Determine the [X, Y] coordinate at the center of the cell enclosing the given text.  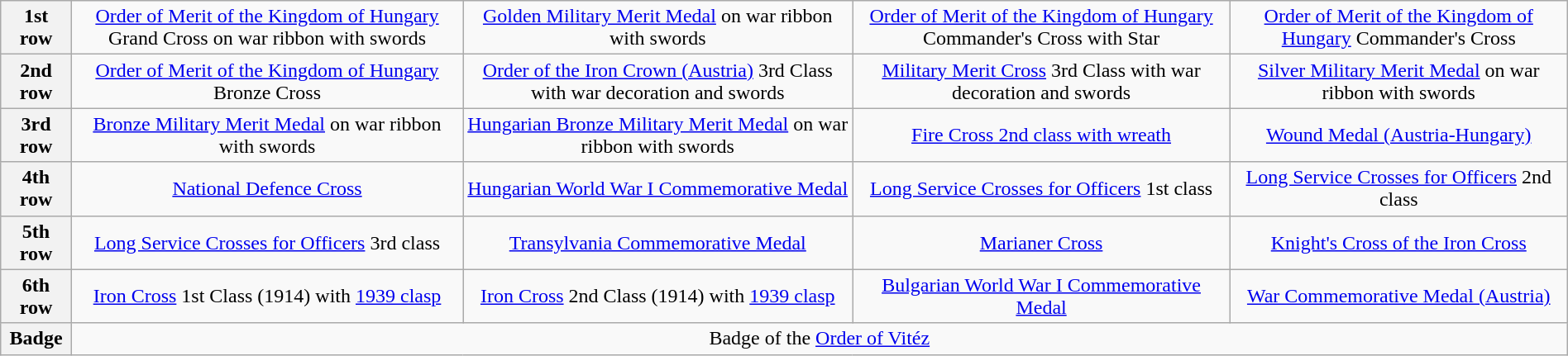
National Defence Cross [266, 188]
Order of Merit of the Kingdom of Hungary Commander's Cross [1398, 28]
Order of Merit of the Kingdom of Hungary Commander's Cross with Star [1041, 28]
War Commemorative Medal (Austria) [1398, 296]
Badge of the Order of Vitéz [819, 339]
Order of the Iron Crown (Austria) 3rd Class with war decoration and swords [658, 81]
Order of Merit of the Kingdom of Hungary Bronze Cross [266, 81]
Knight's Cross of the Iron Cross [1398, 243]
Long Service Crosses for Officers 2nd class [1398, 188]
Fire Cross 2nd class with wreath [1041, 135]
Golden Military Merit Medal on war ribbon with swords [658, 28]
Hungarian World War I Commemorative Medal [658, 188]
Badge [36, 339]
Transylvania Commemorative Medal [658, 243]
Marianer Cross [1041, 243]
Iron Cross 1st Class (1914) with 1939 clasp [266, 296]
Iron Cross 2nd Class (1914) with 1939 clasp [658, 296]
1st row [36, 28]
Hungarian Bronze Military Merit Medal on war ribbon with swords [658, 135]
4th row [36, 188]
Wound Medal (Austria-Hungary) [1398, 135]
Silver Military Merit Medal on war ribbon with swords [1398, 81]
Long Service Crosses for Officers 1st class [1041, 188]
2nd row [36, 81]
6th row [36, 296]
Military Merit Cross 3rd Class with war decoration and swords [1041, 81]
Long Service Crosses for Officers 3rd class [266, 243]
3rd row [36, 135]
5th row [36, 243]
Bronze Military Merit Medal on war ribbon with swords [266, 135]
Order of Merit of the Kingdom of Hungary Grand Cross on war ribbon with swords [266, 28]
Bulgarian World War I Commemorative Medal [1041, 296]
